Capture the cell that displays the provided text and extract its (X, Y) central coordinate. 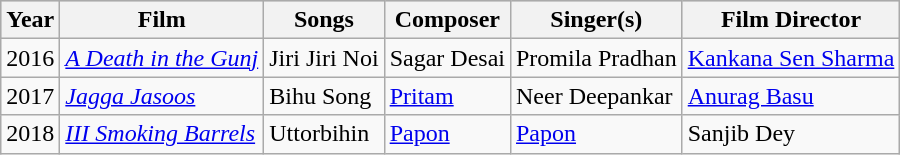
Uttorbihin (324, 134)
Anurag Basu (791, 96)
Neer Deepankar (596, 96)
Bihu Song (324, 96)
Pritam (447, 96)
Singer(s) (596, 20)
Songs (324, 20)
Promila Pradhan (596, 58)
Year (30, 20)
2017 (30, 96)
Composer (447, 20)
Jagga Jasoos (162, 96)
Kankana Sen Sharma (791, 58)
Jiri Jiri Noi (324, 58)
A Death in the Gunj (162, 58)
Sanjib Dey (791, 134)
2016 (30, 58)
2018 (30, 134)
Sagar Desai (447, 58)
III Smoking Barrels (162, 134)
Film Director (791, 20)
Film (162, 20)
